Provide the [X, Y] coordinate of the cell's center where the given text is located.  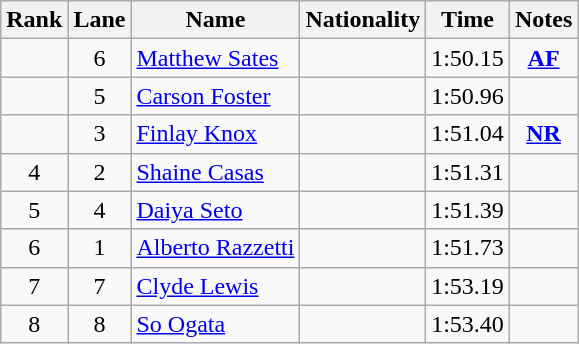
1:51.31 [468, 172]
1:51.73 [468, 248]
So Ogata [216, 324]
NR [543, 134]
3 [100, 134]
Lane [100, 20]
1 [100, 248]
Time [468, 20]
Shaine Casas [216, 172]
Finlay Knox [216, 134]
1:53.40 [468, 324]
Daiya Seto [216, 210]
1:50.15 [468, 58]
AF [543, 58]
Nationality [363, 20]
Notes [543, 20]
Matthew Sates [216, 58]
1:50.96 [468, 96]
2 [100, 172]
Name [216, 20]
1:51.39 [468, 210]
Rank [34, 20]
Alberto Razzetti [216, 248]
1:53.19 [468, 286]
Carson Foster [216, 96]
Clyde Lewis [216, 286]
1:51.04 [468, 134]
